Return the (X, Y) coordinate for the center point of the cell that contains the specified text.  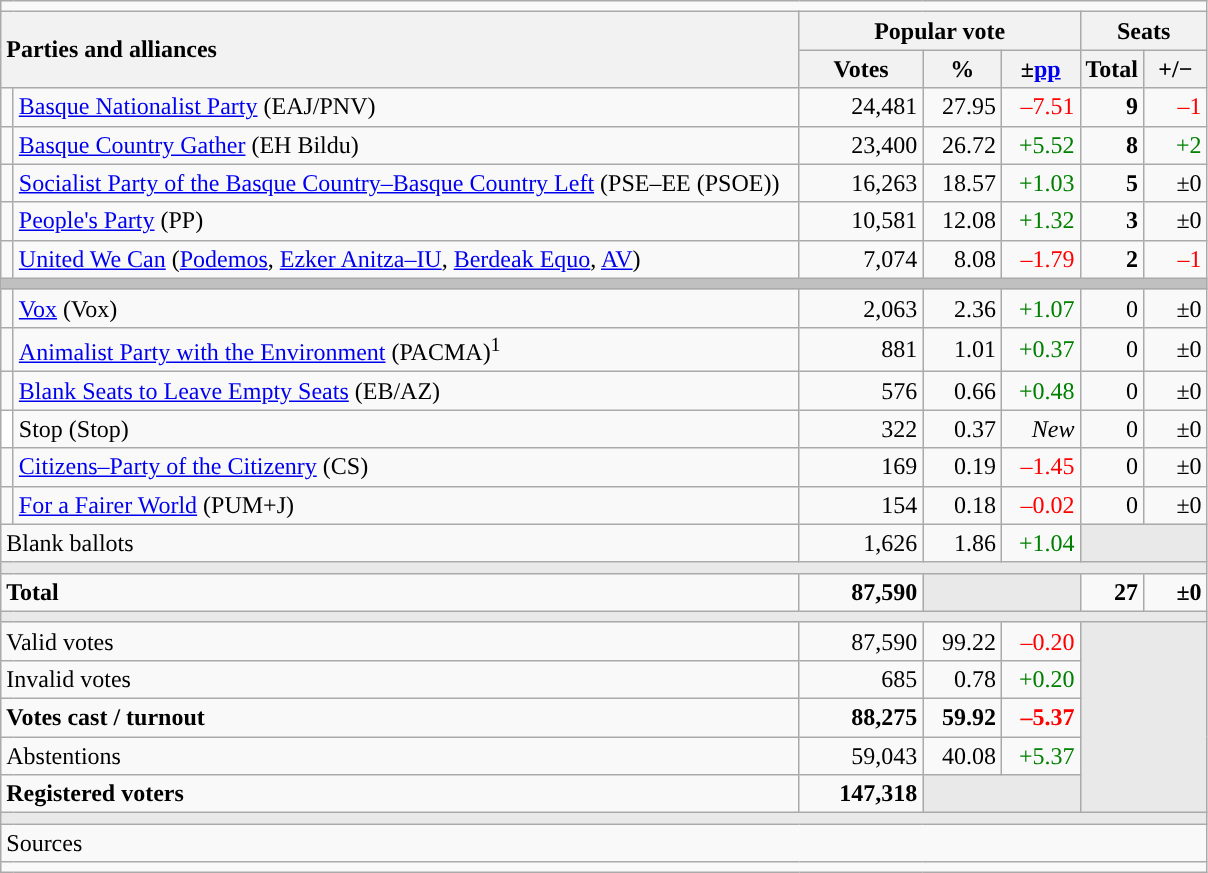
0.66 (962, 391)
8.08 (962, 259)
+/− (1176, 69)
10,581 (861, 221)
27 (1112, 592)
8 (1112, 145)
Stop (Stop) (406, 429)
16,263 (861, 183)
99.22 (962, 641)
0.37 (962, 429)
+0.48 (1040, 391)
3 (1112, 221)
0.18 (962, 505)
Basque Country Gather (EH Bildu) (406, 145)
40.08 (962, 756)
1,626 (861, 543)
0.19 (962, 467)
Socialist Party of the Basque Country–Basque Country Left (PSE–EE (PSOE)) (406, 183)
New (1040, 429)
–1.79 (1040, 259)
576 (861, 391)
1.86 (962, 543)
5 (1112, 183)
0.78 (962, 679)
People's Party (PP) (406, 221)
Seats (1144, 31)
685 (861, 679)
Vox (Vox) (406, 308)
Votes (861, 69)
Sources (604, 843)
2.36 (962, 308)
United We Can (Podemos, Ezker Anitza–IU, Berdeak Equo, AV) (406, 259)
Popular vote (940, 31)
+1.04 (1040, 543)
59,043 (861, 756)
9 (1112, 107)
+0.37 (1040, 350)
–1.45 (1040, 467)
–0.20 (1040, 641)
1.01 (962, 350)
7,074 (861, 259)
Animalist Party with the Environment (PACMA)1 (406, 350)
881 (861, 350)
+1.07 (1040, 308)
154 (861, 505)
Valid votes (400, 641)
59.92 (962, 718)
–5.37 (1040, 718)
For a Fairer World (PUM+J) (406, 505)
24,481 (861, 107)
–7.51 (1040, 107)
+0.20 (1040, 679)
26.72 (962, 145)
18.57 (962, 183)
Abstentions (400, 756)
169 (861, 467)
% (962, 69)
88,275 (861, 718)
–0.02 (1040, 505)
+5.52 (1040, 145)
Blank ballots (400, 543)
Blank Seats to Leave Empty Seats (EB/AZ) (406, 391)
Votes cast / turnout (400, 718)
+5.37 (1040, 756)
+2 (1176, 145)
27.95 (962, 107)
2 (1112, 259)
±pp (1040, 69)
2,063 (861, 308)
Invalid votes (400, 679)
+1.03 (1040, 183)
Basque Nationalist Party (EAJ/PNV) (406, 107)
Registered voters (400, 794)
Parties and alliances (400, 50)
+1.32 (1040, 221)
Citizens–Party of the Citizenry (CS) (406, 467)
322 (861, 429)
12.08 (962, 221)
23,400 (861, 145)
147,318 (861, 794)
